Provide the (x, y) coordinate of the cell's center where the given text is located.  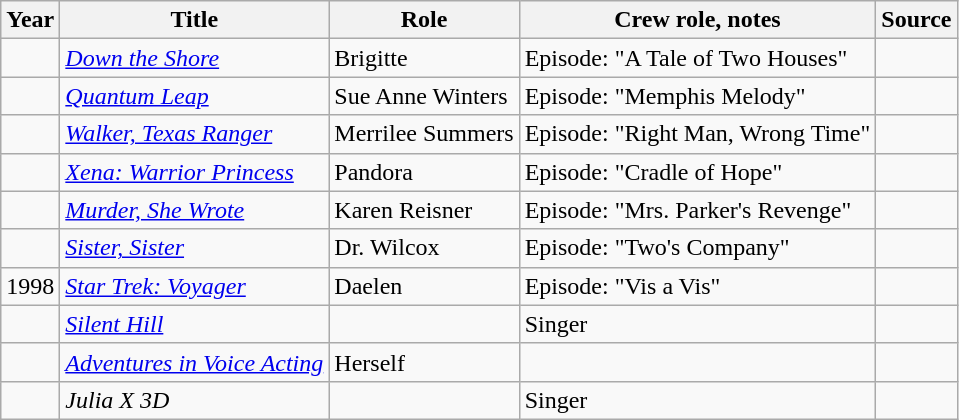
Star Trek: Voyager (194, 286)
Episode: "Vis a Vis" (698, 286)
Down the Shore (194, 58)
Merrilee Summers (424, 134)
Episode: "Mrs. Parker's Revenge" (698, 210)
Daelen (424, 286)
Year (30, 20)
Title (194, 20)
Sue Anne Winters (424, 96)
Source (916, 20)
Quantum Leap (194, 96)
Adventures in Voice Acting (194, 362)
Brigitte (424, 58)
Episode: "A Tale of Two Houses" (698, 58)
Episode: "Memphis Melody" (698, 96)
Dr. Wilcox (424, 248)
Crew role, notes (698, 20)
Silent Hill (194, 324)
Episode: "Cradle of Hope" (698, 172)
Episode: "Two's Company" (698, 248)
1998 (30, 286)
Walker, Texas Ranger (194, 134)
Episode: "Right Man, Wrong Time" (698, 134)
Pandora (424, 172)
Xena: Warrior Princess (194, 172)
Karen Reisner (424, 210)
Murder, She Wrote (194, 210)
Role (424, 20)
Sister, Sister (194, 248)
Julia X 3D (194, 400)
Herself (424, 362)
